For the text-containing cell, return its midpoint in [X, Y] coordinate format. 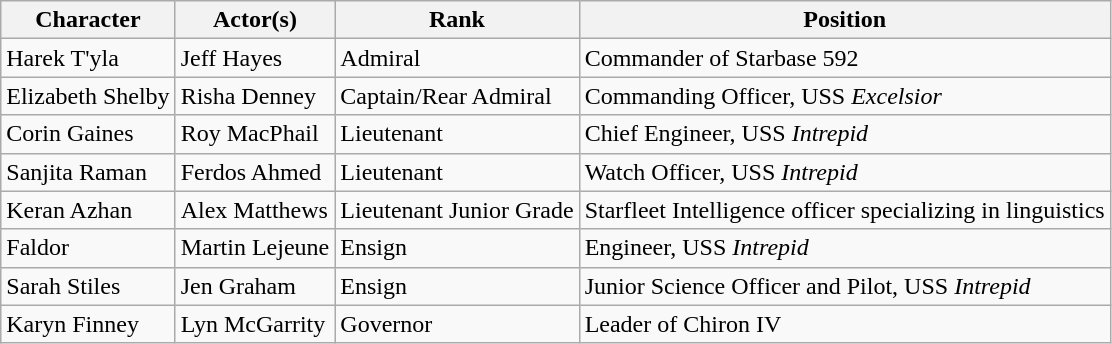
Junior Science Officer and Pilot, USS Intrepid [844, 286]
Position [844, 20]
Corin Gaines [88, 134]
Character [88, 20]
Governor [457, 324]
Starfleet Intelligence officer specializing in linguistics [844, 210]
Commanding Officer, USS Excelsior [844, 96]
Lyn McGarrity [255, 324]
Keran Azhan [88, 210]
Engineer, USS Intrepid [844, 248]
Jen Graham [255, 286]
Risha Denney [255, 96]
Chief Engineer, USS Intrepid [844, 134]
Leader of Chiron IV [844, 324]
Ferdos Ahmed [255, 172]
Roy MacPhail [255, 134]
Lieutenant Junior Grade [457, 210]
Jeff Hayes [255, 58]
Faldor [88, 248]
Captain/Rear Admiral [457, 96]
Watch Officer, USS Intrepid [844, 172]
Rank [457, 20]
Elizabeth Shelby [88, 96]
Martin Lejeune [255, 248]
Commander of Starbase 592 [844, 58]
Sanjita Raman [88, 172]
Karyn Finney [88, 324]
Actor(s) [255, 20]
Harek T'yla [88, 58]
Admiral [457, 58]
Sarah Stiles [88, 286]
Alex Matthews [255, 210]
